Return (X, Y) of the center of cell containing provided text 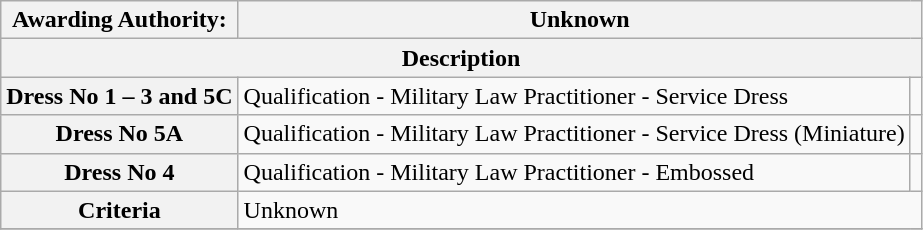
Criteria (120, 210)
Dress No 1 – 3 and 5C (120, 96)
Qualification - Military Law Practitioner - Service Dress (574, 96)
Qualification - Military Law Practitioner - Service Dress (Miniature) (574, 134)
Qualification - Military Law Practitioner - Embossed (574, 172)
Awarding Authority: (120, 20)
Description (462, 58)
Dress No 5A (120, 134)
Dress No 4 (120, 172)
